Scan for the cell matching the given text and deliver its [X, Y] coordinate at center. 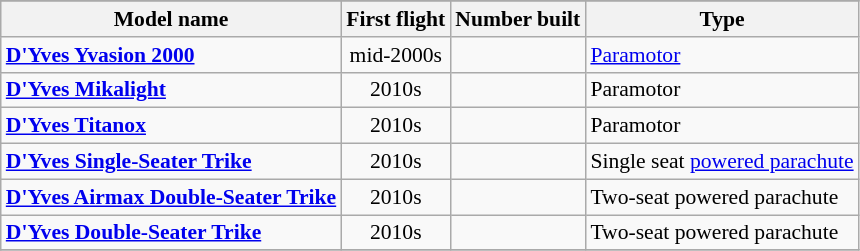
D'Yves Double-Seater Trike [171, 233]
Model name [171, 19]
D'Yves Yvasion 2000 [171, 55]
Single seat powered parachute [722, 162]
First flight [396, 19]
D'Yves Single-Seater Trike [171, 162]
mid-2000s [396, 55]
D'Yves Airmax Double-Seater Trike [171, 197]
D'Yves Mikalight [171, 90]
Type [722, 19]
D'Yves Titanox [171, 126]
Number built [518, 19]
